Return [x, y] of the center of cell containing provided text 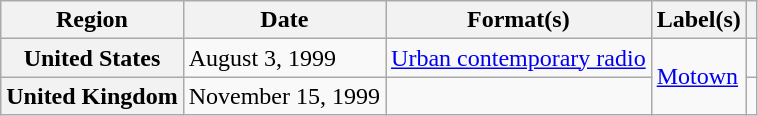
United Kingdom [92, 96]
Region [92, 20]
Format(s) [519, 20]
August 3, 1999 [284, 58]
November 15, 1999 [284, 96]
Urban contemporary radio [519, 58]
Date [284, 20]
Label(s) [698, 20]
United States [92, 58]
Motown [698, 77]
